Identify which cell holds the provided text, then report its [X, Y] central coordinate. 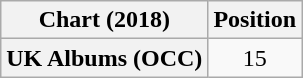
15 [255, 58]
UK Albums (OCC) [104, 58]
Position [255, 20]
Chart (2018) [104, 20]
